Search for the cell housing the specified text and yield its [X, Y] center coordinate. 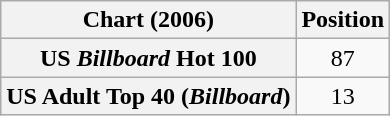
US Adult Top 40 (Billboard) [148, 96]
Chart (2006) [148, 20]
US Billboard Hot 100 [148, 58]
87 [343, 58]
13 [343, 96]
Position [343, 20]
